Determine the (X, Y) coordinate at the center of the cell enclosing the given text.  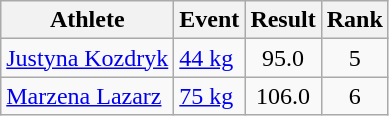
Rank (354, 20)
6 (354, 96)
Athlete (88, 20)
44 kg (210, 58)
95.0 (283, 58)
Event (210, 20)
5 (354, 58)
Result (283, 20)
106.0 (283, 96)
Marzena Lazarz (88, 96)
75 kg (210, 96)
Justyna Kozdryk (88, 58)
